Return (x, y) of the center of cell containing provided text 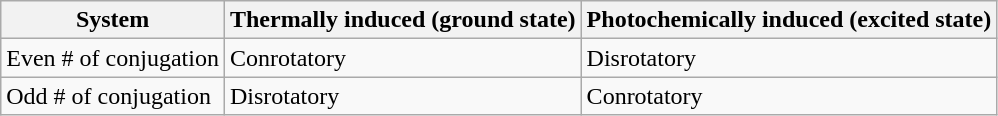
System (113, 20)
Odd # of conjugation (113, 96)
Thermally induced (ground state) (402, 20)
Photochemically induced (excited state) (789, 20)
Even # of conjugation (113, 58)
